Return [x, y] of the center of cell containing provided text 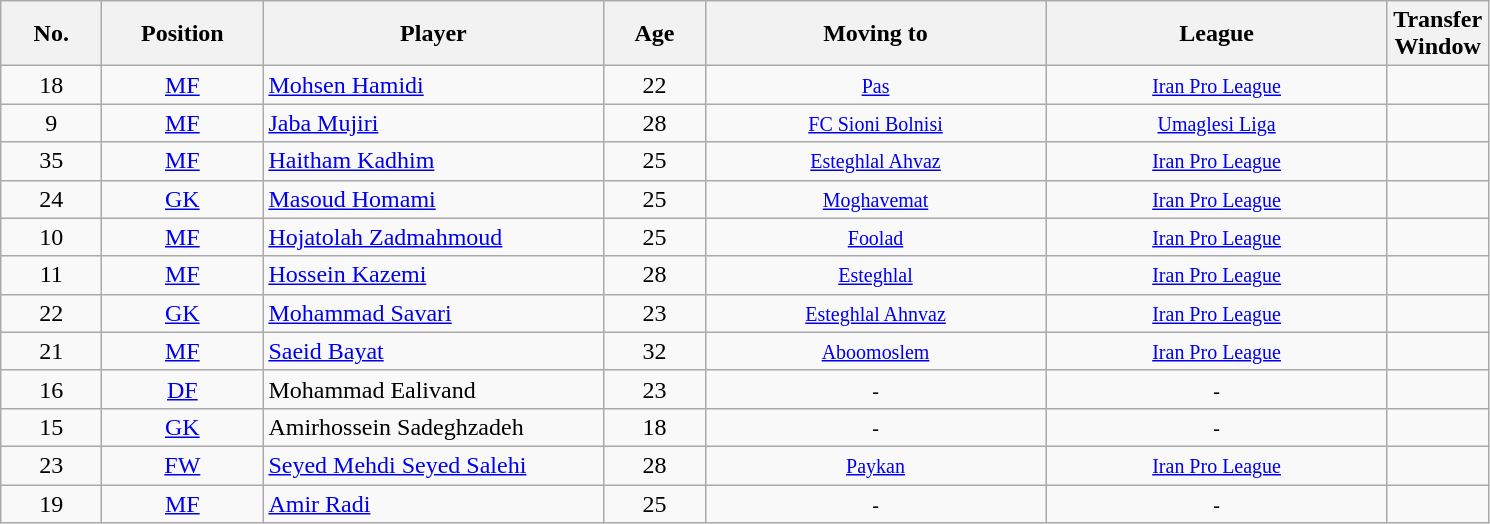
11 [52, 275]
Foolad [876, 237]
15 [52, 427]
Moving to [876, 34]
Paykan [876, 465]
FW [182, 465]
Aboomoslem [876, 351]
Mohammad Savari [434, 313]
FC Sioni Bolnisi [876, 123]
Hossein Kazemi [434, 275]
Moghavemat [876, 199]
Position [182, 34]
No. [52, 34]
10 [52, 237]
Haitham Kadhim [434, 161]
Esteghlal [876, 275]
Hojatolah Zadmahmoud [434, 237]
21 [52, 351]
Age [654, 34]
Esteghlal Ahnvaz [876, 313]
35 [52, 161]
24 [52, 199]
Saeid Bayat [434, 351]
League [1216, 34]
Mohsen Hamidi [434, 85]
19 [52, 503]
Umaglesi Liga [1216, 123]
Amirhossein Sadeghzadeh [434, 427]
Seyed Mehdi Seyed Salehi [434, 465]
Jaba Mujiri [434, 123]
Esteghlal Ahvaz [876, 161]
Mohammad Ealivand [434, 389]
Transfer Window [1438, 34]
32 [654, 351]
Masoud Homami [434, 199]
Player [434, 34]
9 [52, 123]
16 [52, 389]
DF [182, 389]
Pas [876, 85]
Amir Radi [434, 503]
